Output the [X, Y] coordinate of the center of the cell containing the given text.  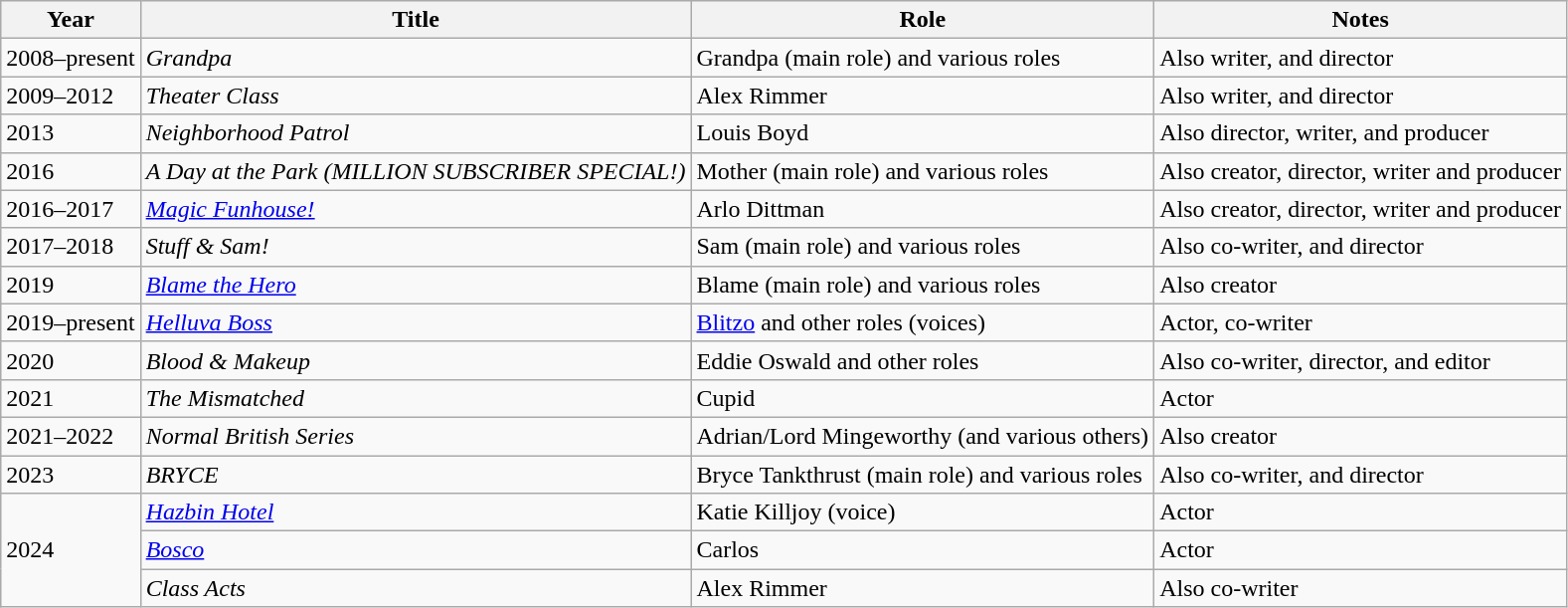
2017–2018 [71, 247]
2008–present [71, 58]
Also co-writer, director, and editor [1360, 360]
2021–2022 [71, 436]
Normal British Series [416, 436]
BRYCE [416, 475]
Eddie Oswald and other roles [923, 360]
Louis Boyd [923, 133]
2019–present [71, 322]
Theater Class [416, 96]
2016–2017 [71, 209]
Title [416, 20]
Class Acts [416, 588]
Actor, co-writer [1360, 322]
Cupid [923, 398]
2009–2012 [71, 96]
Stuff & Sam! [416, 247]
Notes [1360, 20]
Helluva Boss [416, 322]
2024 [71, 550]
A Day at the Park (MILLION SUBSCRIBER SPECIAL!) [416, 171]
Bosco [416, 550]
2021 [71, 398]
Katie Killjoy (voice) [923, 512]
2016 [71, 171]
2020 [71, 360]
Mother (main role) and various roles [923, 171]
Blame (main role) and various roles [923, 285]
Blame the Hero [416, 285]
Sam (main role) and various roles [923, 247]
Hazbin Hotel [416, 512]
Grandpa [416, 58]
Arlo Dittman [923, 209]
Grandpa (main role) and various roles [923, 58]
2023 [71, 475]
Also co-writer [1360, 588]
Also director, writer, and producer [1360, 133]
Blitzo and other roles (voices) [923, 322]
Blood & Makeup [416, 360]
Neighborhood Patrol [416, 133]
Magic Funhouse! [416, 209]
The Mismatched [416, 398]
2019 [71, 285]
Role [923, 20]
Year [71, 20]
Adrian/Lord Mingeworthy (and various others) [923, 436]
2013 [71, 133]
Bryce Tankthrust (main role) and various roles [923, 475]
Carlos [923, 550]
